Pinpoint the cell where the given text exists, returning its [x, y] midpoint coordinate. 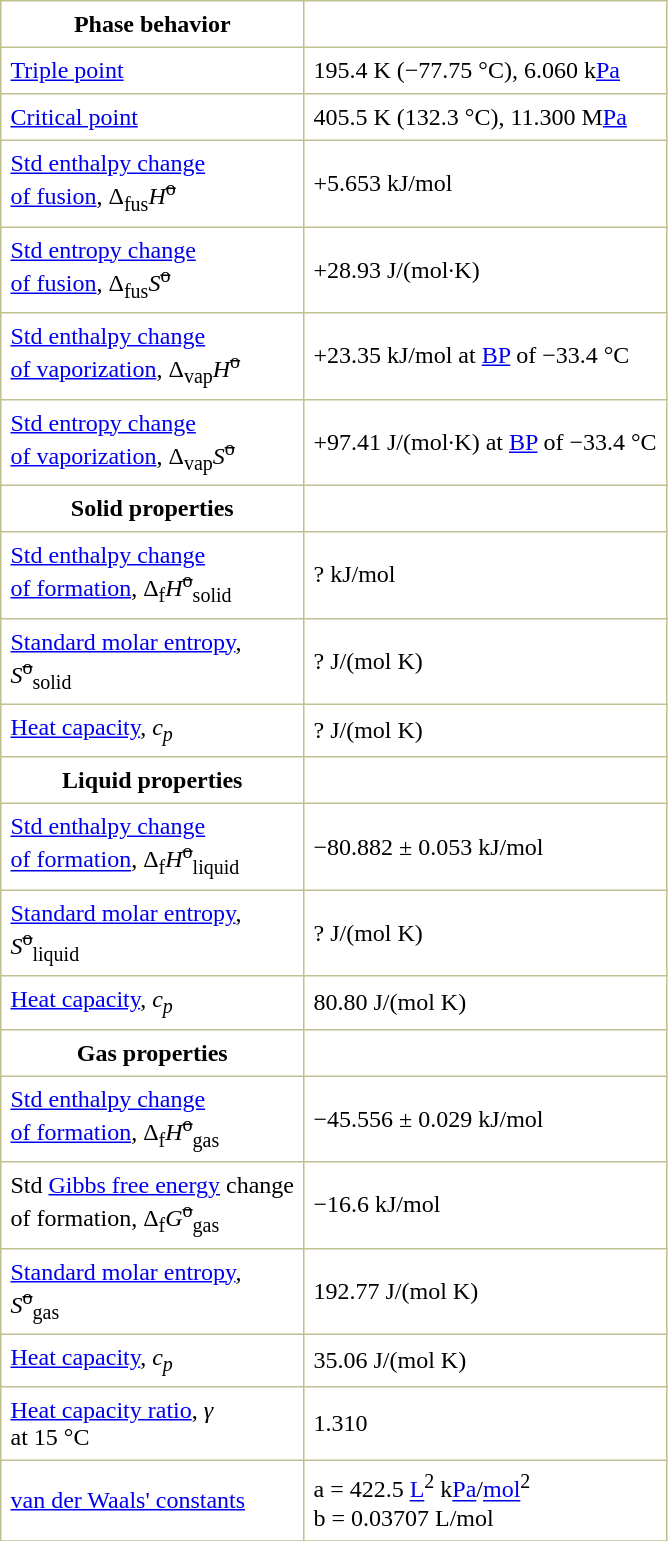
? kJ/mol [486, 575]
+97.41 J/(mol·K) at BP of −33.4 °C [486, 442]
35.06 J/(mol K) [486, 1360]
192.77 J/(mol K) [486, 1291]
+5.653 kJ/mol [486, 183]
−80.882 ± 0.053 kJ/mol [486, 847]
Triple point [152, 70]
Critical point [152, 117]
+28.93 J/(mol·K) [486, 270]
a = 422.5 L2 kPa/mol2 b = 0.03707 L/mol [486, 1501]
Std enthalpy changeof formation, ΔfHosolid [152, 575]
1.310 [486, 1424]
80.80 J/(mol K) [486, 1002]
Phase behavior [152, 24]
Standard molar entropy,Soliquid [152, 933]
Gas properties [152, 1052]
Std Gibbs free energy changeof formation, ΔfGogas [152, 1205]
Liquid properties [152, 780]
+23.35 kJ/mol at BP of −33.4 °C [486, 356]
Standard molar entropy,Sogas [152, 1291]
Std enthalpy changeof fusion, ΔfusHo [152, 183]
van der Waals' constants [152, 1501]
Solid properties [152, 508]
405.5 K (132.3 °C), 11.300 MPa [486, 117]
−16.6 kJ/mol [486, 1205]
Heat capacity ratio, γat 15 °C [152, 1424]
195.4 K (−77.75 °C), 6.060 kPa [486, 70]
Standard molar entropy,Sosolid [152, 661]
Std entropy changeof vaporization, ΔvapSo [152, 442]
Std entropy changeof fusion, ΔfusSo [152, 270]
Std enthalpy changeof formation, ΔfHogas [152, 1119]
−45.556 ± 0.029 kJ/mol [486, 1119]
Std enthalpy changeof formation, ΔfHoliquid [152, 847]
Std enthalpy changeof vaporization, ΔvapHo [152, 356]
